For the text-containing cell, return its midpoint in [x, y] coordinate format. 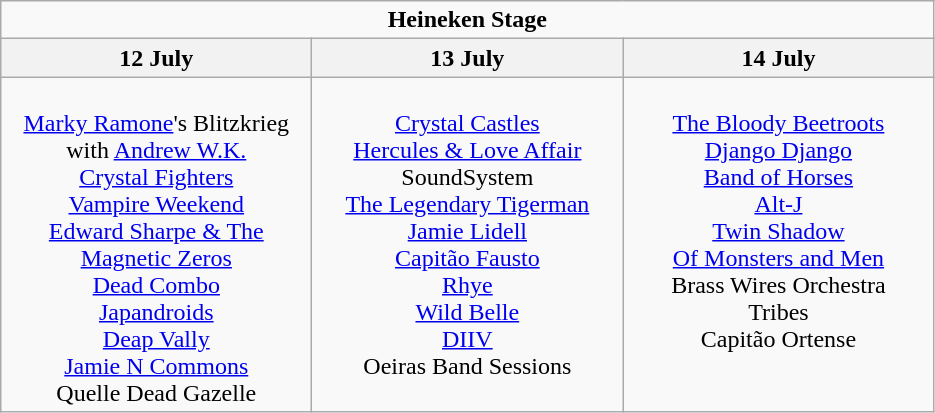
The Bloody BeetrootsDjango DjangoBand of HorsesAlt-JTwin ShadowOf Monsters and MenBrass Wires OrchestraTribesCapitão Ortense [778, 244]
13 July [468, 58]
Crystal CastlesHercules & Love AffairSoundSystemThe Legendary TigermanJamie LidellCapitão FaustoRhyeWild BelleDIIVOeiras Band Sessions [468, 244]
12 July [156, 58]
14 July [778, 58]
Heineken Stage [468, 20]
